Return the (X, Y) coordinate for the center point of the cell that contains the specified text.  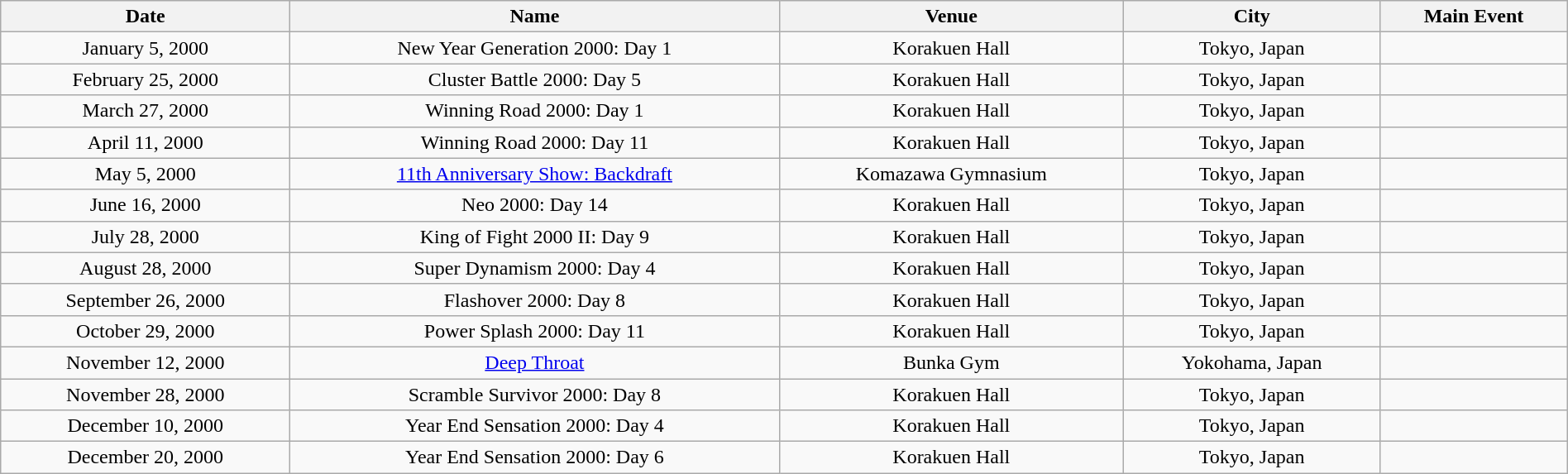
July 28, 2000 (146, 237)
Yokohama, Japan (1251, 362)
11th Anniversary Show: Backdraft (534, 174)
Name (534, 17)
Winning Road 2000: Day 11 (534, 142)
Winning Road 2000: Day 1 (534, 111)
June 16, 2000 (146, 205)
New Year Generation 2000: Day 1 (534, 48)
March 27, 2000 (146, 111)
Komazawa Gymnasium (951, 174)
Venue (951, 17)
King of Fight 2000 II: Day 9 (534, 237)
November 28, 2000 (146, 395)
City (1251, 17)
October 29, 2000 (146, 331)
August 28, 2000 (146, 268)
Main Event (1474, 17)
Year End Sensation 2000: Day 6 (534, 457)
May 5, 2000 (146, 174)
Neo 2000: Day 14 (534, 205)
January 5, 2000 (146, 48)
Year End Sensation 2000: Day 4 (534, 426)
Power Splash 2000: Day 11 (534, 331)
September 26, 2000 (146, 299)
April 11, 2000 (146, 142)
November 12, 2000 (146, 362)
February 25, 2000 (146, 79)
Cluster Battle 2000: Day 5 (534, 79)
Flashover 2000: Day 8 (534, 299)
Super Dynamism 2000: Day 4 (534, 268)
Deep Throat (534, 362)
December 10, 2000 (146, 426)
December 20, 2000 (146, 457)
Date (146, 17)
Bunka Gym (951, 362)
Scramble Survivor 2000: Day 8 (534, 395)
